Find where the given text appears and provide that cell's center as [X, Y] coordinate. 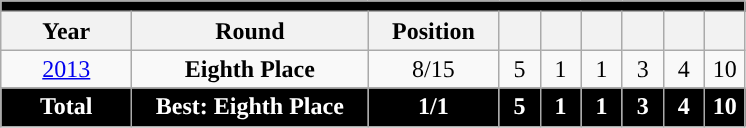
Position [434, 31]
Year [66, 31]
1/1 [434, 107]
Best: Eighth Place [250, 107]
8/15 [434, 69]
2013 [66, 69]
Round [250, 31]
Eighth Place [250, 69]
Total [66, 107]
